Provide the (x, y) coordinate of the cell's center where the given text is located.  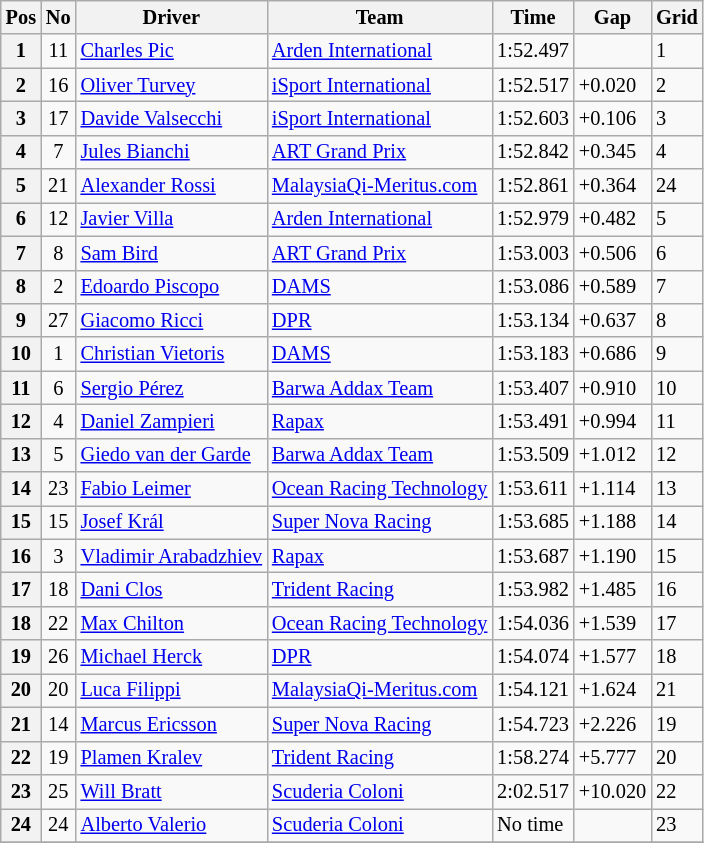
+0.506 (612, 253)
1:54.074 (533, 657)
Giedo van der Garde (172, 455)
Max Chilton (172, 623)
No (58, 17)
+0.345 (612, 152)
Alexander Rossi (172, 186)
+1.485 (612, 589)
Luca Filippi (172, 690)
Vladimir Arabadzhiev (172, 556)
Will Bratt (172, 791)
1:58.274 (533, 758)
+0.020 (612, 85)
Grid (677, 17)
1:53.611 (533, 489)
Plamen Kralev (172, 758)
Fabio Leimer (172, 489)
1:53.134 (533, 320)
1:53.407 (533, 388)
Dani Clos (172, 589)
Pos (21, 17)
No time (533, 825)
1:53.685 (533, 522)
Davide Valsecchi (172, 118)
1:53.509 (533, 455)
+0.910 (612, 388)
1:54.036 (533, 623)
1:53.982 (533, 589)
+1.012 (612, 455)
Christian Vietoris (172, 354)
+10.020 (612, 791)
2:02.517 (533, 791)
+0.686 (612, 354)
+1.188 (612, 522)
Jules Bianchi (172, 152)
1:52.603 (533, 118)
Team (380, 17)
Marcus Ericsson (172, 724)
27 (58, 320)
+0.994 (612, 421)
Josef Král (172, 522)
+0.106 (612, 118)
Charles Pic (172, 51)
+0.637 (612, 320)
Driver (172, 17)
+0.589 (612, 287)
1:52.842 (533, 152)
Giacomo Ricci (172, 320)
Daniel Zampieri (172, 421)
1:52.861 (533, 186)
+1.624 (612, 690)
+5.777 (612, 758)
Sergio Pérez (172, 388)
+0.482 (612, 219)
1:52.517 (533, 85)
+1.190 (612, 556)
1:54.121 (533, 690)
Michael Herck (172, 657)
Sam Bird (172, 253)
1:53.183 (533, 354)
+1.114 (612, 489)
26 (58, 657)
1:53.003 (533, 253)
Gap (612, 17)
25 (58, 791)
1:53.086 (533, 287)
1:53.687 (533, 556)
+1.539 (612, 623)
+2.226 (612, 724)
Alberto Valerio (172, 825)
Edoardo Piscopo (172, 287)
Oliver Turvey (172, 85)
1:53.491 (533, 421)
+1.577 (612, 657)
1:52.497 (533, 51)
Javier Villa (172, 219)
Time (533, 17)
1:52.979 (533, 219)
+0.364 (612, 186)
1:54.723 (533, 724)
